Detect which cell encompasses the target text, then output its [X, Y] center coordinate. 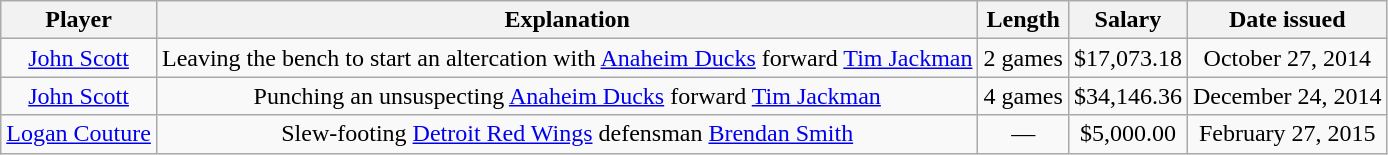
Explanation [567, 20]
4 games [1023, 96]
Slew-footing Detroit Red Wings defensman Brendan Smith [567, 134]
$5,000.00 [1128, 134]
October 27, 2014 [1287, 58]
Salary [1128, 20]
$34,146.36 [1128, 96]
Player [79, 20]
Length [1023, 20]
Logan Couture [79, 134]
— [1023, 134]
2 games [1023, 58]
Leaving the bench to start an altercation with Anaheim Ducks forward Tim Jackman [567, 58]
December 24, 2014 [1287, 96]
February 27, 2015 [1287, 134]
Punching an unsuspecting Anaheim Ducks forward Tim Jackman [567, 96]
$17,073.18 [1128, 58]
Date issued [1287, 20]
